Provide the (X, Y) coordinate of the cell's center where the given text is located.  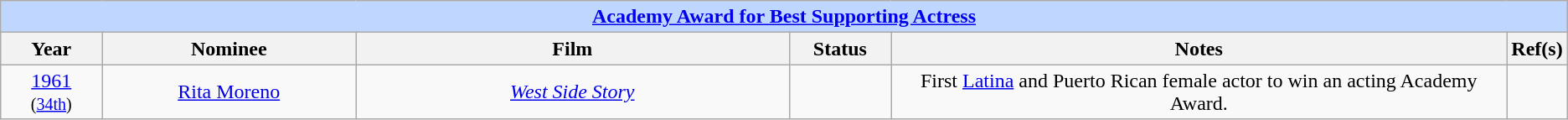
Year (52, 49)
Ref(s) (1537, 49)
1961(34th) (52, 92)
West Side Story (573, 92)
Notes (1199, 49)
First Latina and Puerto Rican female actor to win an acting Academy Award. (1199, 92)
Nominee (230, 49)
Status (840, 49)
Academy Award for Best Supporting Actress (784, 17)
Rita Moreno (230, 92)
Film (573, 49)
